Find where the given text appears and provide that cell's center as [X, Y] coordinate. 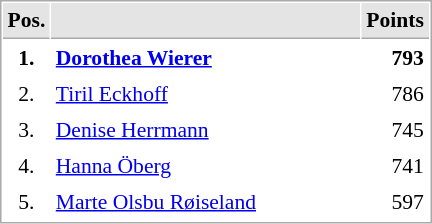
1. [26, 57]
2. [26, 93]
786 [396, 93]
Pos. [26, 21]
Dorothea Wierer [206, 57]
Marte Olsbu Røiseland [206, 201]
Points [396, 21]
741 [396, 165]
4. [26, 165]
5. [26, 201]
3. [26, 129]
Hanna Öberg [206, 165]
Tiril Eckhoff [206, 93]
745 [396, 129]
793 [396, 57]
Denise Herrmann [206, 129]
597 [396, 201]
